Determine the (X, Y) coordinate at the center of the cell enclosing the given text.  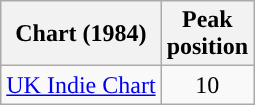
Peakposition (207, 34)
UK Indie Chart (81, 85)
10 (207, 85)
Chart (1984) (81, 34)
